Find where the given text appears and provide that cell's center as [X, Y] coordinate. 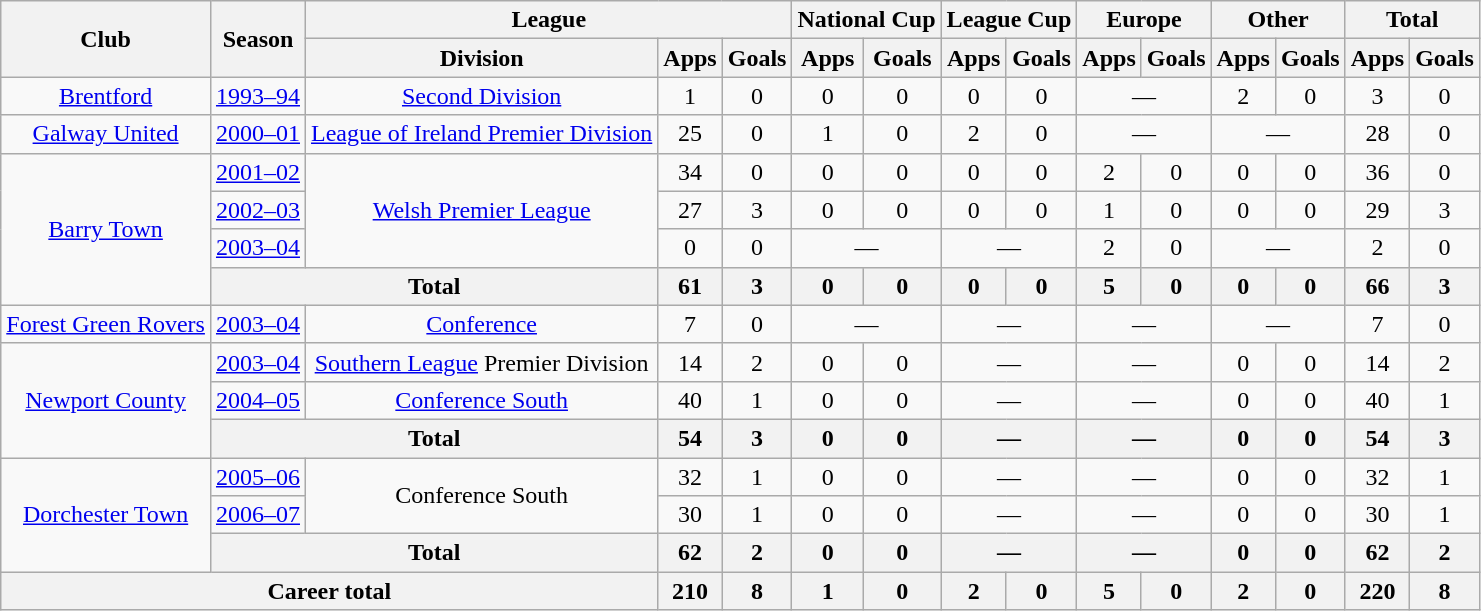
210 [690, 591]
League of Ireland Premier Division [482, 134]
36 [1377, 172]
Other [1278, 20]
2000–01 [258, 134]
Conference [482, 324]
Second Division [482, 96]
Club [106, 39]
League [549, 20]
Europe [1144, 20]
Career total [330, 591]
2005–06 [258, 477]
National Cup [866, 20]
Season [258, 39]
2001–02 [258, 172]
Barry Town [106, 229]
1993–94 [258, 96]
34 [690, 172]
66 [1377, 286]
2002–03 [258, 210]
Dorchester Town [106, 515]
League Cup [1009, 20]
61 [690, 286]
28 [1377, 134]
27 [690, 210]
Galway United [106, 134]
Southern League Premier Division [482, 362]
Welsh Premier League [482, 210]
Division [482, 58]
2004–05 [258, 400]
29 [1377, 210]
Forest Green Rovers [106, 324]
220 [1377, 591]
Newport County [106, 400]
Brentford [106, 96]
25 [690, 134]
2006–07 [258, 515]
